Pinpoint the cell where the given text exists, returning its (X, Y) midpoint coordinate. 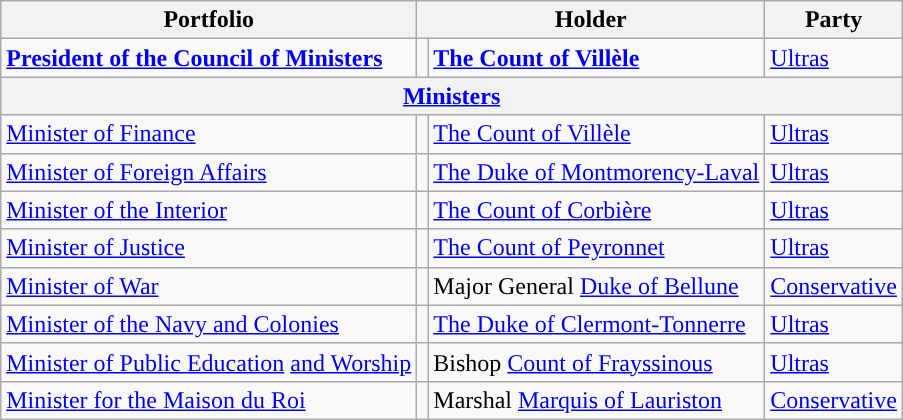
Minister of Foreign Affairs (209, 172)
Minister of the Interior (209, 210)
The Count of Corbière (596, 210)
Marshal Marquis of Lauriston (596, 400)
Minister of War (209, 286)
Minister of Finance (209, 134)
Portfolio (209, 20)
The Duke of Montmorency-Laval (596, 172)
Ministers (452, 96)
Holder (591, 20)
Party (834, 20)
Minister of the Navy and Colonies (209, 324)
Bishop Count of Frayssinous (596, 362)
Minister for the Maison du Roi (209, 400)
President of the Council of Ministers (209, 58)
The Duke of Clermont-Tonnerre (596, 324)
Minister of Justice (209, 248)
Minister of Public Education and Worship (209, 362)
The Count of Peyronnet (596, 248)
Major General Duke of Bellune (596, 286)
